Pinpoint the cell where the given text exists, returning its [X, Y] midpoint coordinate. 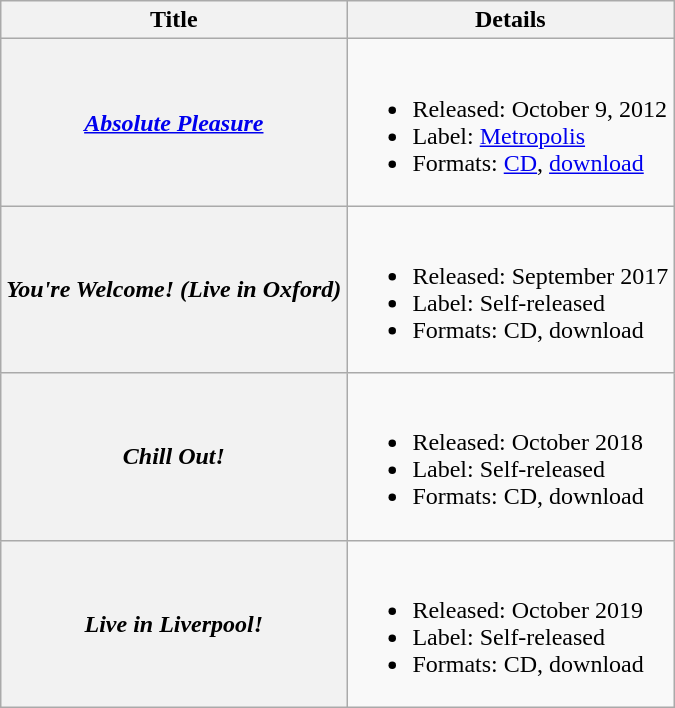
Released: October 2019Label: Self-releasedFormats: CD, download [510, 624]
You're Welcome! (Live in Oxford) [174, 290]
Live in Liverpool! [174, 624]
Chill Out! [174, 456]
Released: October 9, 2012Label: MetropolisFormats: CD, download [510, 122]
Details [510, 20]
Title [174, 20]
Released: October 2018Label: Self-releasedFormats: CD, download [510, 456]
Absolute Pleasure [174, 122]
Released: September 2017Label: Self-releasedFormats: CD, download [510, 290]
